Find where the given text appears and provide that cell's center as [x, y] coordinate. 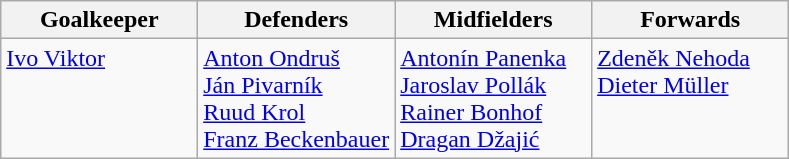
Forwards [690, 20]
Midfielders [494, 20]
Goalkeeper [100, 20]
Anton Ondruš Ján Pivarník Ruud Krol Franz Beckenbauer [296, 98]
Antonín Panenka Jaroslav Pollák Rainer Bonhof Dragan Džajić [494, 98]
Defenders [296, 20]
Zdeněk Nehoda Dieter Müller [690, 98]
Ivo Viktor [100, 98]
